Locate the cell with the specified text and output its (x, y) center coordinate. 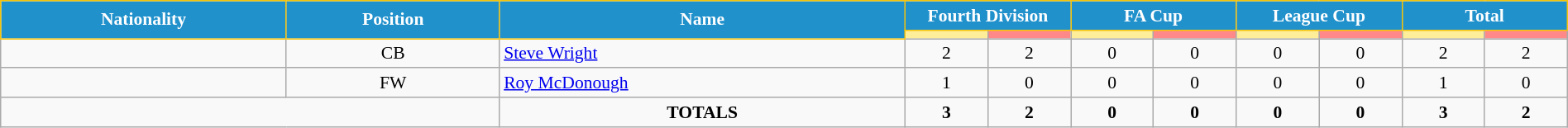
TOTALS (702, 112)
Nationality (144, 20)
Fourth Division (987, 16)
FA Cup (1153, 16)
CB (393, 54)
Total (1484, 16)
League Cup (1319, 16)
Roy McDonough (702, 83)
Name (702, 20)
FW (393, 83)
Position (393, 20)
Steve Wright (702, 54)
